Detect which cell encompasses the target text, then output its [X, Y] center coordinate. 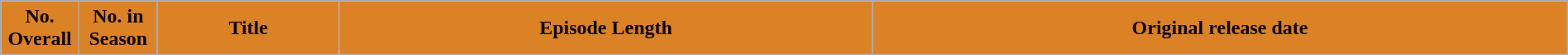
Title [248, 28]
Episode Length [605, 28]
No. Overall [40, 28]
No. in Season [117, 28]
Original release date [1220, 28]
